Provide the (X, Y) coordinate of the cell's center where the given text is located.  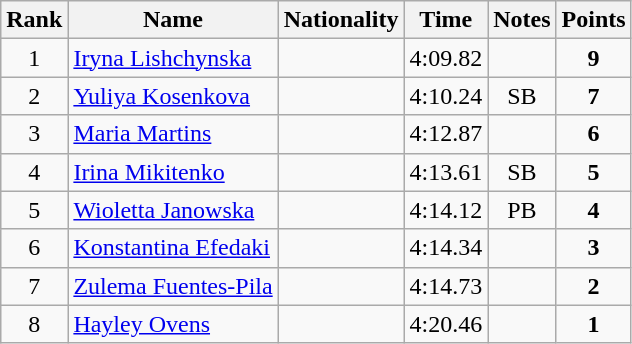
Wioletta Janowska (173, 210)
Yuliya Kosenkova (173, 96)
4:14.12 (446, 210)
8 (34, 324)
PB (522, 210)
4:09.82 (446, 58)
4:10.24 (446, 96)
9 (594, 58)
Notes (522, 20)
Name (173, 20)
Points (594, 20)
Time (446, 20)
4:14.73 (446, 286)
Irina Mikitenko (173, 172)
Hayley Ovens (173, 324)
4:13.61 (446, 172)
Konstantina Efedaki (173, 248)
Zulema Fuentes-Pila (173, 286)
Nationality (341, 20)
4:12.87 (446, 134)
4:14.34 (446, 248)
4:20.46 (446, 324)
Iryna Lishchynska (173, 58)
Rank (34, 20)
Maria Martins (173, 134)
